Provide the [X, Y] coordinate of the cell's center where the given text is located.  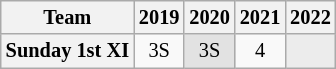
Team [68, 17]
2021 [260, 17]
4 [260, 51]
2019 [159, 17]
2020 [209, 17]
Sunday 1st XI [68, 51]
2022 [310, 17]
